Scan for the cell matching the given text and deliver its (X, Y) coordinate at center. 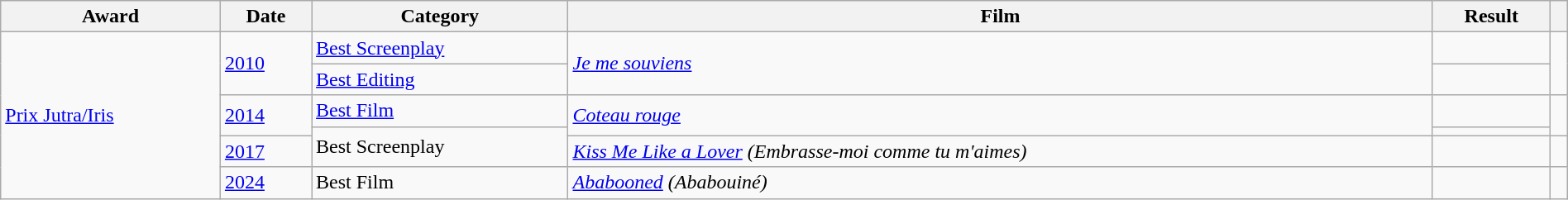
Kiss Me Like a Lover (Embrasse-moi comme tu m'aimes) (1001, 151)
Best Editing (440, 79)
Prix Jutra/Iris (111, 116)
2024 (265, 183)
Coteau rouge (1001, 116)
Category (440, 17)
Je me souviens (1001, 64)
Result (1492, 17)
Film (1001, 17)
2014 (265, 116)
Ababooned (Ababouiné) (1001, 183)
Award (111, 17)
Date (265, 17)
2017 (265, 151)
2010 (265, 64)
